Identify which cell holds the provided text, then report its [x, y] central coordinate. 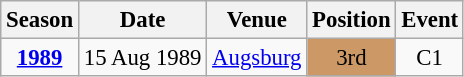
3rd [352, 58]
Season [40, 20]
Event [430, 20]
1989 [40, 58]
C1 [430, 58]
Augsburg [257, 58]
Position [352, 20]
15 Aug 1989 [142, 58]
Venue [257, 20]
Date [142, 20]
